For the text-containing cell, return its midpoint in [X, Y] coordinate format. 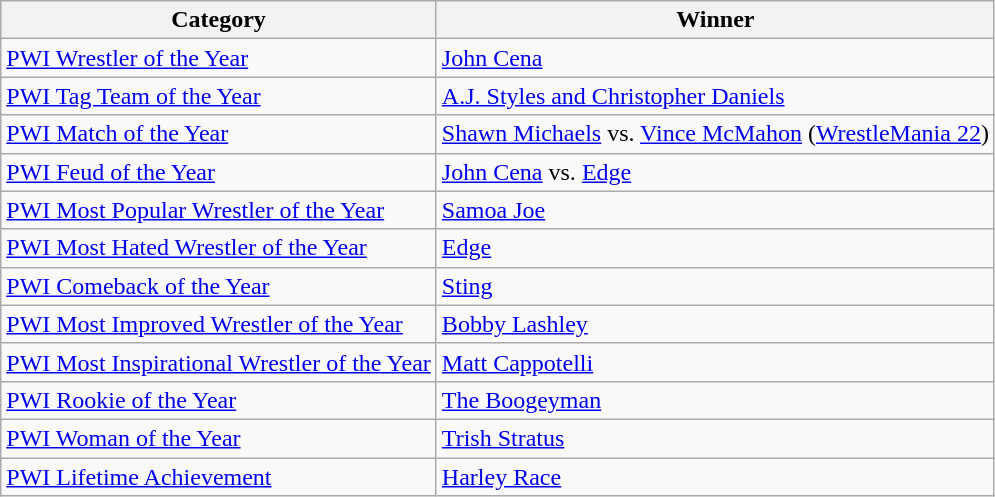
Category [219, 20]
Harley Race [715, 477]
Edge [715, 248]
John Cena [715, 58]
PWI Woman of the Year [219, 438]
PWI Most Hated Wrestler of the Year [219, 248]
PWI Lifetime Achievement [219, 477]
Matt Cappotelli [715, 362]
Samoa Joe [715, 210]
PWI Wrestler of the Year [219, 58]
PWI Comeback of the Year [219, 286]
PWI Most Popular Wrestler of the Year [219, 210]
PWI Feud of the Year [219, 172]
Winner [715, 20]
PWI Most Improved Wrestler of the Year [219, 324]
PWI Most Inspirational Wrestler of the Year [219, 362]
Sting [715, 286]
Shawn Michaels vs. Vince McMahon (WrestleMania 22) [715, 134]
John Cena vs. Edge [715, 172]
A.J. Styles and Christopher Daniels [715, 96]
PWI Tag Team of the Year [219, 96]
PWI Rookie of the Year [219, 400]
PWI Match of the Year [219, 134]
Bobby Lashley [715, 324]
Trish Stratus [715, 438]
The Boogeyman [715, 400]
